For the text-containing cell, return its midpoint in (X, Y) coordinate format. 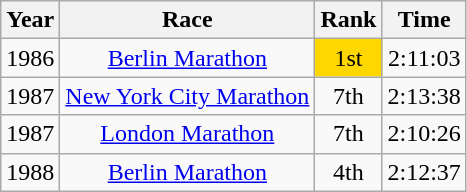
Race (188, 20)
4th (348, 172)
1986 (30, 58)
New York City Marathon (188, 96)
2:11:03 (424, 58)
2:12:37 (424, 172)
Time (424, 20)
2:13:38 (424, 96)
1988 (30, 172)
Rank (348, 20)
1st (348, 58)
2:10:26 (424, 134)
Year (30, 20)
London Marathon (188, 134)
